For the text-containing cell, return its midpoint in [x, y] coordinate format. 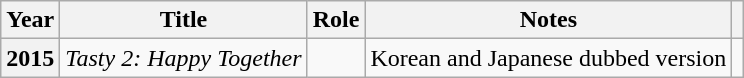
Notes [548, 20]
Korean and Japanese dubbed version [548, 58]
2015 [30, 58]
Role [336, 20]
Title [184, 20]
Tasty 2: Happy Together [184, 58]
Year [30, 20]
